Capture the cell that displays the provided text and extract its [X, Y] central coordinate. 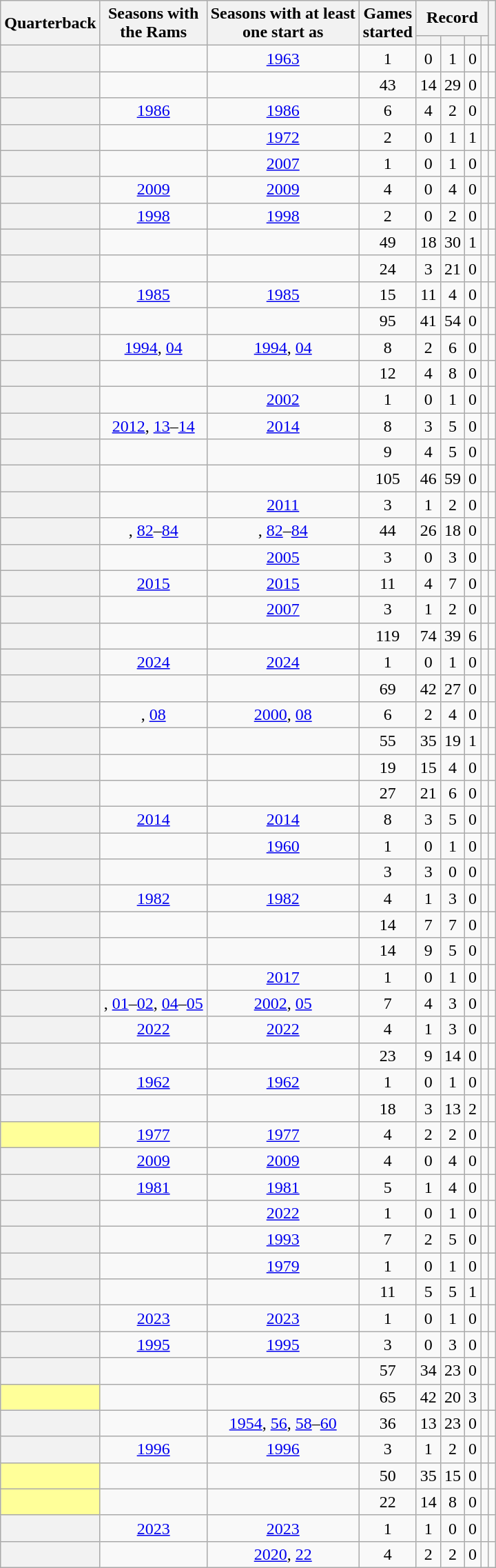
44 [387, 531]
Seasons with at leastone start as [282, 23]
1993 [282, 1240]
105 [387, 479]
54 [452, 321]
39 [452, 636]
22 [387, 1502]
1954, 56, 58–60 [282, 1423]
1979 [282, 1266]
29 [452, 85]
2011 [282, 505]
34 [428, 1371]
20 [452, 1397]
95 [387, 321]
59 [452, 479]
24 [387, 268]
119 [387, 636]
, 08 [153, 714]
69 [387, 688]
50 [387, 1476]
74 [428, 636]
30 [452, 242]
Seasons withthe Rams [153, 23]
43 [387, 85]
12 [387, 374]
1963 [282, 59]
2017 [282, 977]
1960 [282, 846]
65 [387, 1397]
55 [387, 741]
41 [428, 321]
46 [428, 479]
2002 [282, 400]
Quarterback [50, 23]
57 [387, 1371]
2002, 05 [282, 1003]
, 01–02, 04–05 [153, 1003]
26 [428, 531]
Record [452, 18]
36 [387, 1423]
49 [387, 242]
1972 [282, 137]
Gamesstarted [387, 23]
2020, 22 [282, 1554]
2005 [282, 557]
2000, 08 [282, 714]
2012, 13–14 [153, 426]
